Output the (X, Y) coordinate of the center of the cell containing the given text.  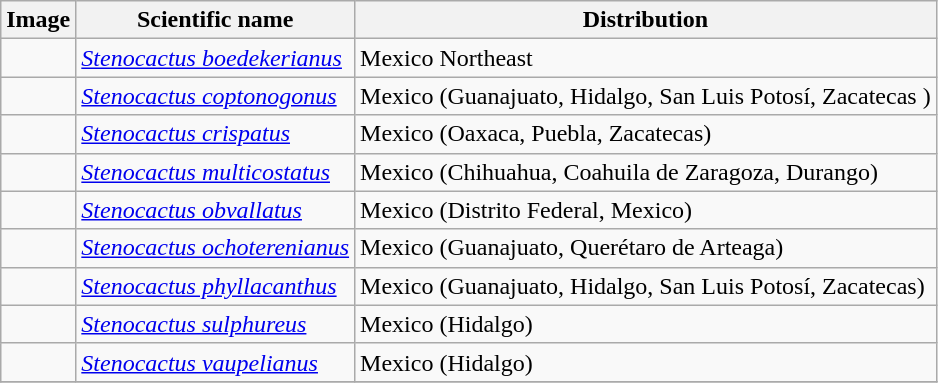
Stenocactus ochoterenianus (216, 248)
Scientific name (216, 20)
Stenocactus obvallatus (216, 210)
Mexico (Guanajuato, Querétaro de Arteaga) (646, 248)
Mexico (Guanajuato, Hidalgo, San Luis Potosí, Zacatecas ) (646, 96)
Stenocactus boedekerianus (216, 58)
Distribution (646, 20)
Stenocactus vaupelianus (216, 362)
Mexico (Oaxaca, Puebla, Zacatecas) (646, 134)
Stenocactus coptonogonus (216, 96)
Image (38, 20)
Mexico (Chihuahua, Coahuila de Zaragoza, Durango) (646, 172)
Stenocactus sulphureus (216, 324)
Mexico Northeast (646, 58)
Stenocactus phyllacanthus (216, 286)
Stenocactus multicostatus (216, 172)
Mexico (Guanajuato, Hidalgo, San Luis Potosí, Zacatecas) (646, 286)
Mexico (Distrito Federal, Mexico) (646, 210)
Stenocactus crispatus (216, 134)
